Return the (x, y) coordinate for the center point of the cell that contains the specified text.  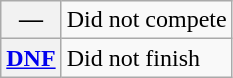
Did not compete (146, 20)
Did not finish (146, 58)
— (31, 20)
DNF (31, 58)
